Scan for the cell matching the given text and deliver its [x, y] coordinate at center. 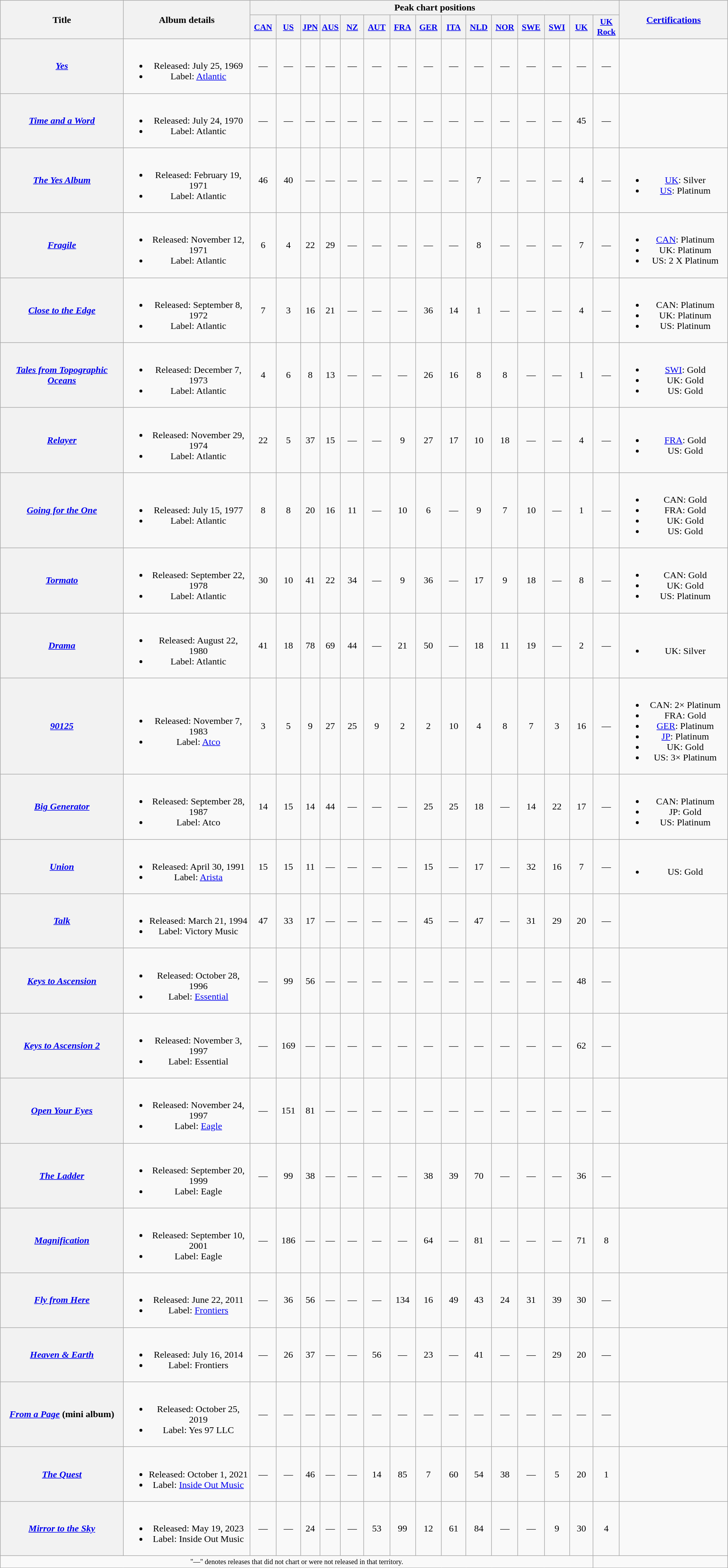
84 [479, 1528]
43 [479, 1300]
Released: September 10, 2001Label: Eagle [187, 1240]
70 [479, 1176]
48 [582, 981]
50 [429, 645]
The Yes Album [62, 180]
Released: October 1, 2021Label: Inside Out Music [187, 1474]
Released: November 3, 1997Label: Essential [187, 1046]
49 [453, 1300]
Released: October 28, 1996Label: Essential [187, 981]
53 [377, 1528]
Released: March 21, 1994Label: Victory Music [187, 921]
Released: February 19, 1971Label: Atlantic [187, 180]
Talk [62, 921]
FRA [402, 27]
64 [429, 1240]
US: Gold [674, 867]
Time and a Word [62, 121]
Released: April 30, 1991Label: Arista [187, 867]
Released: September 20, 1999Label: Eagle [187, 1176]
Released: December 7, 1973Label: Atlantic [187, 375]
CAN: PlatinumUK: PlatinumUS: Platinum [674, 310]
Released: November 7, 1983Label: Atco [187, 726]
The Quest [62, 1474]
Peak chart positions [435, 8]
Fly from Here [62, 1300]
Released: August 22, 1980Label: Atlantic [187, 645]
Open Your Eyes [62, 1110]
54 [479, 1474]
60 [453, 1474]
Union [62, 867]
Released: September 22, 1978Label: Atlantic [187, 580]
40 [289, 180]
32 [531, 867]
Certifications [674, 19]
Released: July 25, 1969Label: Atlantic [187, 66]
CAN: PlatinumUK: PlatinumUS: 2 X Platinum [674, 245]
71 [582, 1240]
Released: July 24, 1970Label: Atlantic [187, 121]
UK Rock [606, 27]
UK: Silver [674, 645]
Released: June 22, 2011Label: Frontiers [187, 1300]
CAN: 2× PlatinumFRA: GoldGER: PlatinumJP: PlatinumUK: GoldUS: 3× Platinum [674, 726]
85 [402, 1474]
Yes [62, 66]
US [289, 27]
Released: July 15, 1977Label: Atlantic [187, 510]
Heaven & Earth [62, 1355]
169 [289, 1046]
12 [429, 1528]
AUT [377, 27]
23 [429, 1355]
UK [582, 27]
Big Generator [62, 807]
CAN: GoldFRA: GoldUK: GoldUS: Gold [674, 510]
151 [289, 1110]
62 [582, 1046]
Released: November 29, 1974Label: Atlantic [187, 440]
Close to the Edge [62, 310]
134 [402, 1300]
78 [310, 645]
Released: November 24, 1997Label: Eagle [187, 1110]
Mirror to the Sky [62, 1528]
Title [62, 19]
Going for the One [62, 510]
Released: September 28, 1987Label: Atco [187, 807]
Magnification [62, 1240]
Keys to Ascension [62, 981]
NLD [479, 27]
SWI: GoldUK: GoldUS: Gold [674, 375]
Tormato [62, 580]
Keys to Ascension 2 [62, 1046]
186 [289, 1240]
Relayer [62, 440]
GER [429, 27]
Released: November 12, 1971Label: Atlantic [187, 245]
Released: September 8, 1972Label: Atlantic [187, 310]
CAN: PlatinumJP: GoldUS: Platinum [674, 807]
33 [289, 921]
13 [330, 375]
Released: May 19, 2023Label: Inside Out Music [187, 1528]
Album details [187, 19]
90125 [62, 726]
CAN [263, 27]
CAN: GoldUK: GoldUS: Platinum [674, 580]
JPN [310, 27]
Tales from Topographic Oceans [62, 375]
"—" denotes releases that did not chart or were not released in that territory. [297, 1561]
From a Page (mini album) [62, 1414]
The Ladder [62, 1176]
NZ [352, 27]
NOR [505, 27]
19 [531, 645]
Fragile [62, 245]
ITA [453, 27]
SWE [531, 27]
34 [352, 580]
FRA: GoldUS: Gold [674, 440]
Released: July 16, 2014Label: Frontiers [187, 1355]
61 [453, 1528]
AUS [330, 27]
SWI [557, 27]
Drama [62, 645]
UK: SilverUS: Platinum [674, 180]
Released: October 25, 2019Label: Yes 97 LLC [187, 1414]
69 [330, 645]
